Find where the given text appears and provide that cell's center as [X, Y] coordinate. 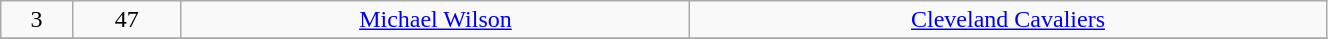
3 [37, 20]
47 [126, 20]
Michael Wilson [435, 20]
Cleveland Cavaliers [1008, 20]
